Scan for the cell matching the given text and deliver its (x, y) coordinate at center. 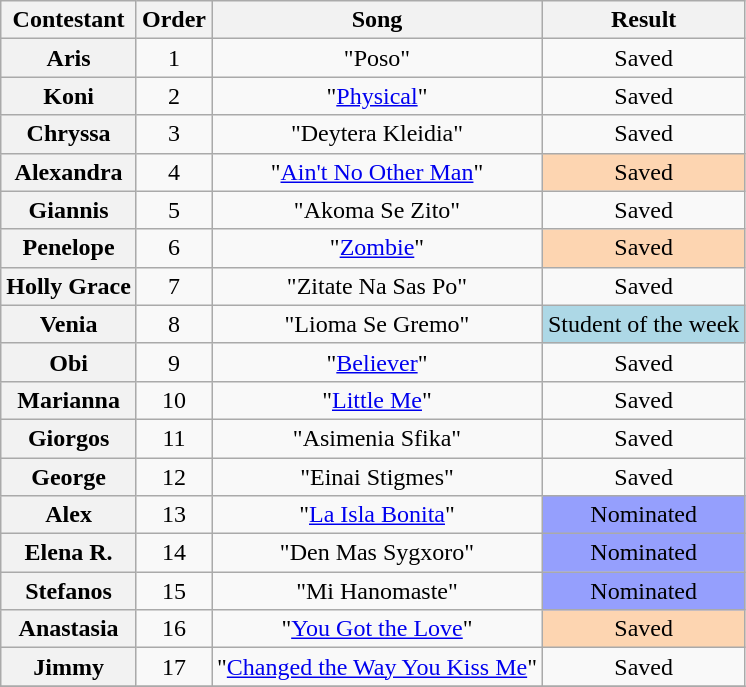
Obi (69, 362)
17 (174, 667)
"Akoma Se Zito" (378, 210)
Elena R. (69, 553)
Chryssa (69, 134)
10 (174, 400)
"Believer" (378, 362)
"La Isla Bonita" (378, 515)
14 (174, 553)
Student of the week (643, 324)
7 (174, 286)
"Ain't No Other Man" (378, 172)
13 (174, 515)
Marianna (69, 400)
3 (174, 134)
4 (174, 172)
1 (174, 58)
6 (174, 248)
Anastasia (69, 629)
Giorgos (69, 438)
12 (174, 477)
"Deytera Kleidia" (378, 134)
"Einai Stigmes" (378, 477)
"Little Me" (378, 400)
Koni (69, 96)
"Zombie" (378, 248)
Contestant (69, 20)
Jimmy (69, 667)
"Zitate Na Sas Po" (378, 286)
5 (174, 210)
Giannis (69, 210)
15 (174, 591)
Alex (69, 515)
"Mi Hanomaste" (378, 591)
"You Got the Love" (378, 629)
"Den Mas Sygxoro" (378, 553)
2 (174, 96)
8 (174, 324)
Result (643, 20)
Order (174, 20)
Alexandra (69, 172)
"Physical" (378, 96)
Holly Grace (69, 286)
"Poso" (378, 58)
"Changed the Way You Kiss Me" (378, 667)
9 (174, 362)
Stefanos (69, 591)
16 (174, 629)
"Lioma Se Gremo" (378, 324)
Venia (69, 324)
Song (378, 20)
"Asimenia Sfika" (378, 438)
11 (174, 438)
George (69, 477)
Penelope (69, 248)
Aris (69, 58)
